Extract the [x, y] coordinate from the center of the cell holding the provided text.  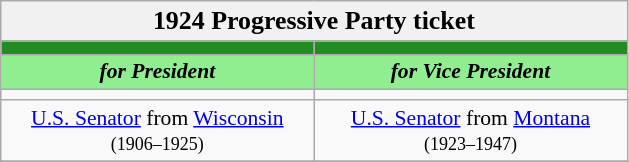
U.S. Senator from Montana(1923–1947) [470, 130]
U.S. Senator from Wisconsin(1906–1925) [158, 130]
for Vice President [470, 72]
1924 Progressive Party ticket [314, 21]
for President [158, 72]
